Return the (X, Y) coordinate for the center point of the cell that contains the specified text.  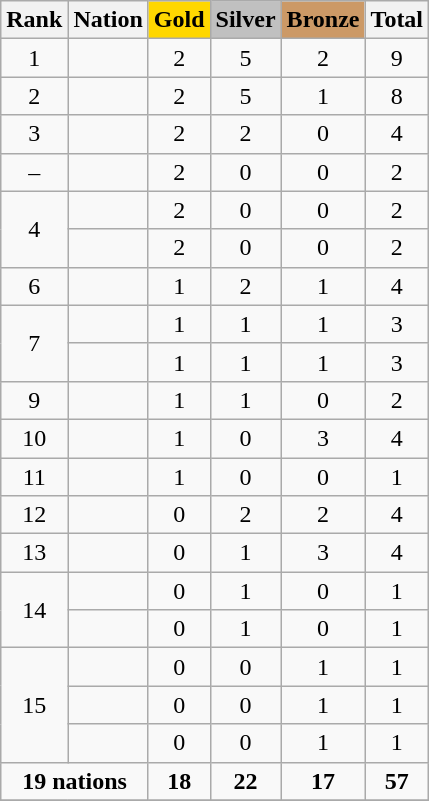
13 (34, 553)
57 (397, 781)
6 (34, 286)
7 (34, 343)
15 (34, 705)
19 nations (75, 781)
10 (34, 438)
Nation (108, 20)
– (34, 172)
17 (323, 781)
18 (179, 781)
Bronze (323, 20)
Gold (179, 20)
Total (397, 20)
8 (397, 96)
12 (34, 515)
11 (34, 477)
Rank (34, 20)
Silver (246, 20)
14 (34, 610)
22 (246, 781)
